Extract the [x, y] coordinate from the center of the cell holding the provided text.  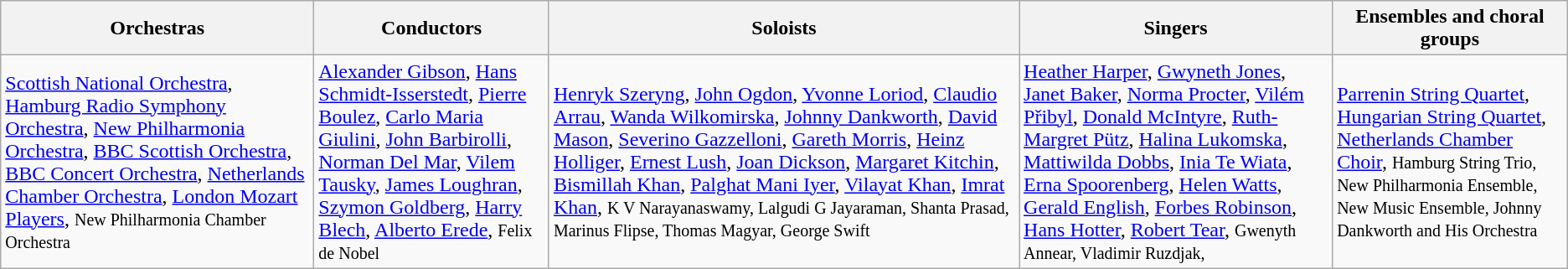
Singers [1176, 28]
Orchestras [157, 28]
Conductors [432, 28]
Soloists [784, 28]
Ensembles and choral groups [1451, 28]
